Capture the cell that displays the provided text and extract its (x, y) central coordinate. 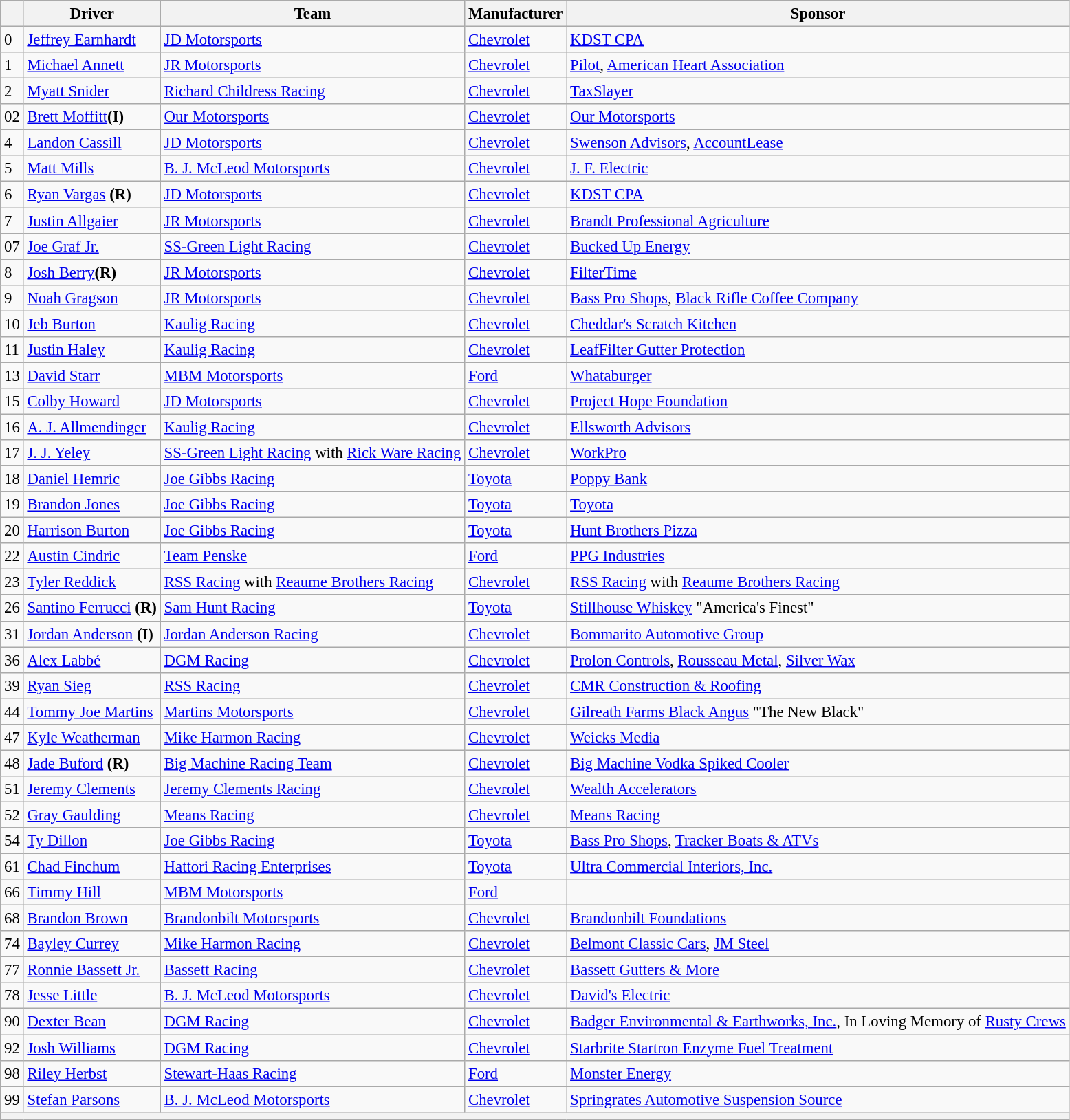
Brett Moffitt(I) (92, 117)
Justin Haley (92, 350)
Ty Dillon (92, 841)
6 (12, 195)
10 (12, 324)
Ultra Commercial Interiors, Inc. (818, 867)
Josh Williams (92, 1048)
Chad Finchum (92, 867)
Jordan Anderson Racing (312, 634)
Hunt Brothers Pizza (818, 531)
20 (12, 531)
61 (12, 867)
Big Machine Racing Team (312, 763)
Manufacturer (516, 14)
Timmy Hill (92, 892)
Gray Gaulding (92, 815)
Gilreath Farms Black Angus "The New Black" (818, 712)
PPG Industries (818, 556)
TaxSlayer (818, 91)
Badger Environmental & Earthworks, Inc., In Loving Memory of Rusty Crews (818, 1022)
Brandon Jones (92, 505)
Ryan Sieg (92, 685)
2 (12, 91)
Team (312, 14)
Jesse Little (92, 996)
98 (12, 1073)
Bucked Up Energy (818, 246)
David Starr (92, 375)
26 (12, 608)
74 (12, 944)
Ronnie Bassett Jr. (92, 970)
A. J. Allmendinger (92, 427)
Springrates Automotive Suspension Source (818, 1099)
17 (12, 453)
WorkPro (818, 453)
5 (12, 168)
Justin Allgaier (92, 221)
31 (12, 634)
78 (12, 996)
Martins Motorsports (312, 712)
Daniel Hemric (92, 479)
David's Electric (818, 996)
Bommarito Automotive Group (818, 634)
47 (12, 738)
Ellsworth Advisors (818, 427)
1 (12, 65)
Bassett Gutters & More (818, 970)
Myatt Snider (92, 91)
J. J. Yeley (92, 453)
48 (12, 763)
Poppy Bank (818, 479)
Austin Cindric (92, 556)
Matt Mills (92, 168)
13 (12, 375)
Jeremy Clements Racing (312, 789)
7 (12, 221)
9 (12, 298)
Richard Childress Racing (312, 91)
Brandonbilt Motorsports (312, 919)
LeafFilter Gutter Protection (818, 350)
J. F. Electric (818, 168)
22 (12, 556)
CMR Construction & Roofing (818, 685)
Dexter Bean (92, 1022)
Prolon Controls, Rousseau Metal, Silver Wax (818, 660)
Bass Pro Shops, Black Rifle Coffee Company (818, 298)
Brandt Professional Agriculture (818, 221)
07 (12, 246)
44 (12, 712)
90 (12, 1022)
Tyler Reddick (92, 582)
Colby Howard (92, 402)
Jeffrey Earnhardt (92, 40)
Bass Pro Shops, Tracker Boats & ATVs (818, 841)
Jordan Anderson (I) (92, 634)
Tommy Joe Martins (92, 712)
11 (12, 350)
Kyle Weatherman (92, 738)
Sam Hunt Racing (312, 608)
Stewart-Haas Racing (312, 1073)
Team Penske (312, 556)
66 (12, 892)
99 (12, 1099)
36 (12, 660)
8 (12, 272)
Bayley Currey (92, 944)
Jade Buford (R) (92, 763)
Whataburger (818, 375)
15 (12, 402)
Stillhouse Whiskey "America's Finest" (818, 608)
68 (12, 919)
51 (12, 789)
Ryan Vargas (R) (92, 195)
Monster Energy (818, 1073)
FilterTime (818, 272)
Brandonbilt Foundations (818, 919)
Wealth Accelerators (818, 789)
Cheddar's Scratch Kitchen (818, 324)
SS-Green Light Racing (312, 246)
Stefan Parsons (92, 1099)
02 (12, 117)
0 (12, 40)
92 (12, 1048)
SS-Green Light Racing with Rick Ware Racing (312, 453)
Joe Graf Jr. (92, 246)
Bassett Racing (312, 970)
Weicks Media (818, 738)
16 (12, 427)
Santino Ferrucci (R) (92, 608)
Hattori Racing Enterprises (312, 867)
18 (12, 479)
52 (12, 815)
77 (12, 970)
Josh Berry(R) (92, 272)
Jeb Burton (92, 324)
Starbrite Startron Enzyme Fuel Treatment (818, 1048)
Pilot, American Heart Association (818, 65)
54 (12, 841)
Brandon Brown (92, 919)
Alex Labbé (92, 660)
RSS Racing (312, 685)
23 (12, 582)
Harrison Burton (92, 531)
Riley Herbst (92, 1073)
Belmont Classic Cars, JM Steel (818, 944)
Landon Cassill (92, 143)
Sponsor (818, 14)
4 (12, 143)
Swenson Advisors, AccountLease (818, 143)
Noah Gragson (92, 298)
Driver (92, 14)
Project Hope Foundation (818, 402)
19 (12, 505)
39 (12, 685)
Jeremy Clements (92, 789)
Michael Annett (92, 65)
Big Machine Vodka Spiked Cooler (818, 763)
